Search for the cell housing the specified text and yield its [X, Y] center coordinate. 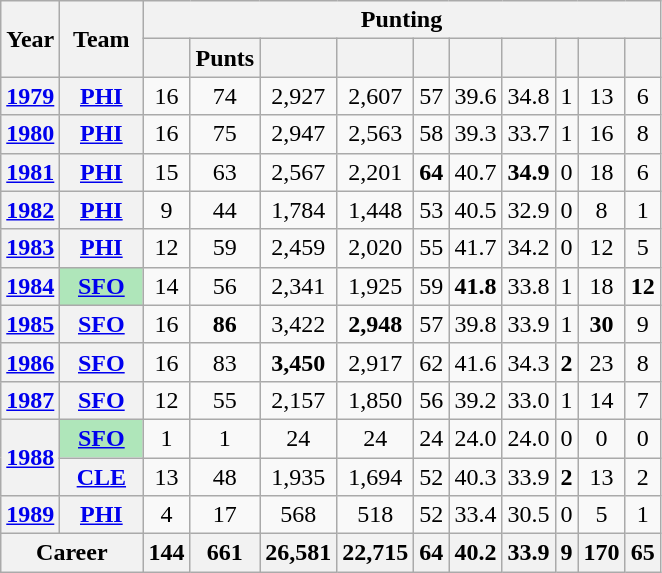
518 [376, 515]
30.5 [528, 515]
2,201 [376, 172]
1985 [30, 324]
Year [30, 39]
170 [602, 553]
58 [432, 134]
CLE [102, 477]
1,784 [298, 210]
1980 [30, 134]
1979 [30, 96]
1983 [30, 248]
33.4 [476, 515]
40.5 [476, 210]
7 [642, 400]
144 [166, 553]
34.8 [528, 96]
65 [642, 553]
34.3 [528, 362]
1,850 [376, 400]
3,422 [298, 324]
34.9 [528, 172]
33.7 [528, 134]
22,715 [376, 553]
1982 [30, 210]
1,448 [376, 210]
2,607 [376, 96]
32.9 [528, 210]
2,563 [376, 134]
74 [225, 96]
1,694 [376, 477]
33.0 [528, 400]
75 [225, 134]
4 [166, 515]
2,341 [298, 286]
661 [225, 553]
48 [225, 477]
39.8 [476, 324]
40.2 [476, 553]
568 [298, 515]
53 [432, 210]
40.7 [476, 172]
34.2 [528, 248]
Team [102, 39]
63 [225, 172]
2,927 [298, 96]
39.3 [476, 134]
33.8 [528, 286]
23 [602, 362]
1981 [30, 172]
1987 [30, 400]
Punts [225, 58]
3,450 [298, 362]
26,581 [298, 553]
1,925 [376, 286]
40.3 [476, 477]
2,459 [298, 248]
1988 [30, 457]
62 [432, 362]
1,935 [298, 477]
2,020 [376, 248]
39.2 [476, 400]
2,157 [298, 400]
2,947 [298, 134]
2,948 [376, 324]
17 [225, 515]
2,917 [376, 362]
1989 [30, 515]
41.6 [476, 362]
2,567 [298, 172]
39.6 [476, 96]
41.8 [476, 286]
Career [72, 553]
41.7 [476, 248]
15 [166, 172]
Punting [402, 20]
1984 [30, 286]
83 [225, 362]
30 [602, 324]
86 [225, 324]
1986 [30, 362]
44 [225, 210]
